Output the (x, y) coordinate of the center of the cell containing the given text.  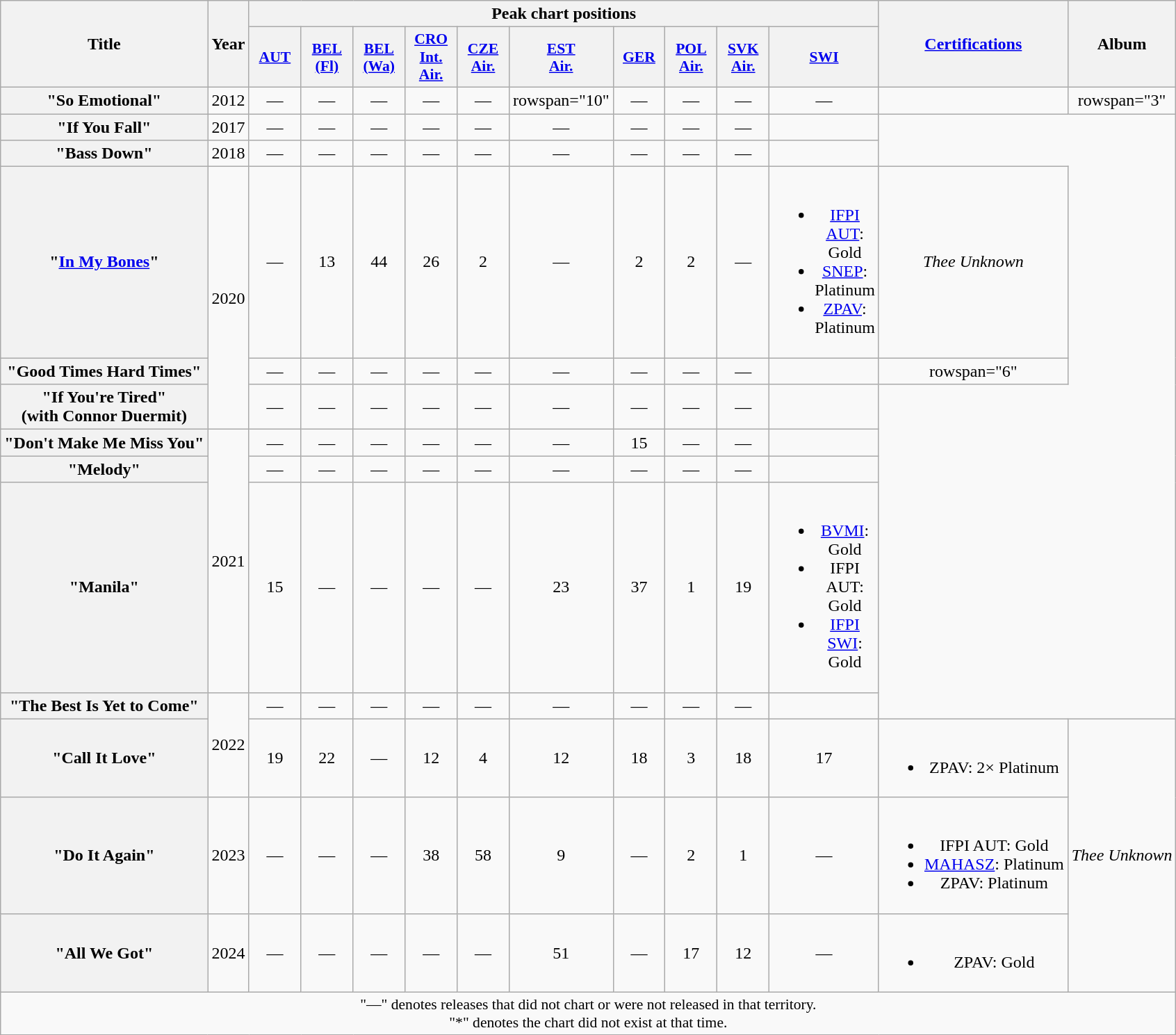
2023 (228, 855)
23 (561, 587)
"In My Bones" (104, 263)
"Do It Again" (104, 855)
51 (561, 952)
IFPI AUT: GoldSNEP: PlatinumZPAV: Platinum (824, 263)
CZEAir. (484, 57)
9 (561, 855)
2021 (228, 561)
44 (379, 263)
"Good Times Hard Times" (104, 371)
22 (327, 758)
Album (1122, 44)
38 (431, 855)
26 (431, 263)
Year (228, 44)
"Call It Love" (104, 758)
"Manila" (104, 587)
rowspan="6" (973, 371)
"If You're Tired"(with Connor Duermit) (104, 407)
Certifications (973, 44)
2020 (228, 298)
"So Emotional" (104, 100)
"The Best Is Yet to Come" (104, 706)
"All We Got" (104, 952)
13 (327, 263)
3 (691, 758)
rowspan="3" (1122, 100)
CROInt.Air. (431, 57)
BEL(Wa) (379, 57)
AUT (275, 57)
Title (104, 44)
2024 (228, 952)
ZPAV: 2× Platinum (973, 758)
4 (484, 758)
SVKAir. (744, 57)
POLAir. (691, 57)
58 (484, 855)
GER (639, 57)
2017 (228, 127)
2018 (228, 154)
"Don't Make Me Miss You" (104, 443)
rowspan="10" (561, 100)
2022 (228, 745)
SWI (824, 57)
ZPAV: Gold (973, 952)
"Melody" (104, 469)
"Bass Down" (104, 154)
IFPI AUT: GoldMAHASZ: PlatinumZPAV: Platinum (973, 855)
BEL(Fl) (327, 57)
"—" denotes releases that did not chart or were not released in that territory."*" denotes the chart did not exist at that time. (588, 1013)
2012 (228, 100)
Peak chart positions (564, 14)
"If You Fall" (104, 127)
ESTAir. (561, 57)
BVMI: GoldIFPI AUT: GoldIFPI SWI: Gold (824, 587)
37 (639, 587)
